Extract the (x, y) coordinate from the center of the cell holding the provided text.  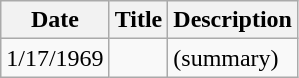
Description (233, 20)
Date (55, 20)
Title (138, 20)
1/17/1969 (55, 58)
(summary) (233, 58)
